Extract the [X, Y] coordinate from the center of the cell holding the provided text.  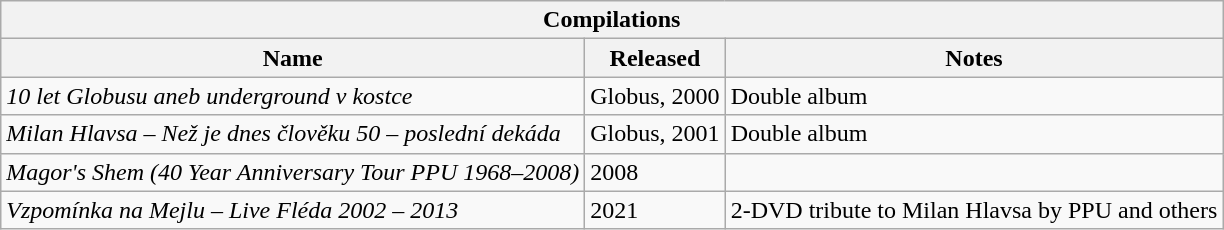
Vzpomínka na Mejlu – Live Fléda 2002 – 2013 [293, 210]
Globus, 2001 [655, 134]
Name [293, 58]
2-DVD tribute to Milan Hlavsa by PPU and others [974, 210]
Released [655, 58]
Compilations [612, 20]
Notes [974, 58]
2021 [655, 210]
Globus, 2000 [655, 96]
Milan Hlavsa – Než je dnes člověku 50 – poslední dekáda [293, 134]
2008 [655, 172]
10 let Globusu aneb underground v kostce [293, 96]
Magor's Shem (40 Year Anniversary Tour PPU 1968–2008) [293, 172]
